Detect which cell encompasses the target text, then output its [X, Y] center coordinate. 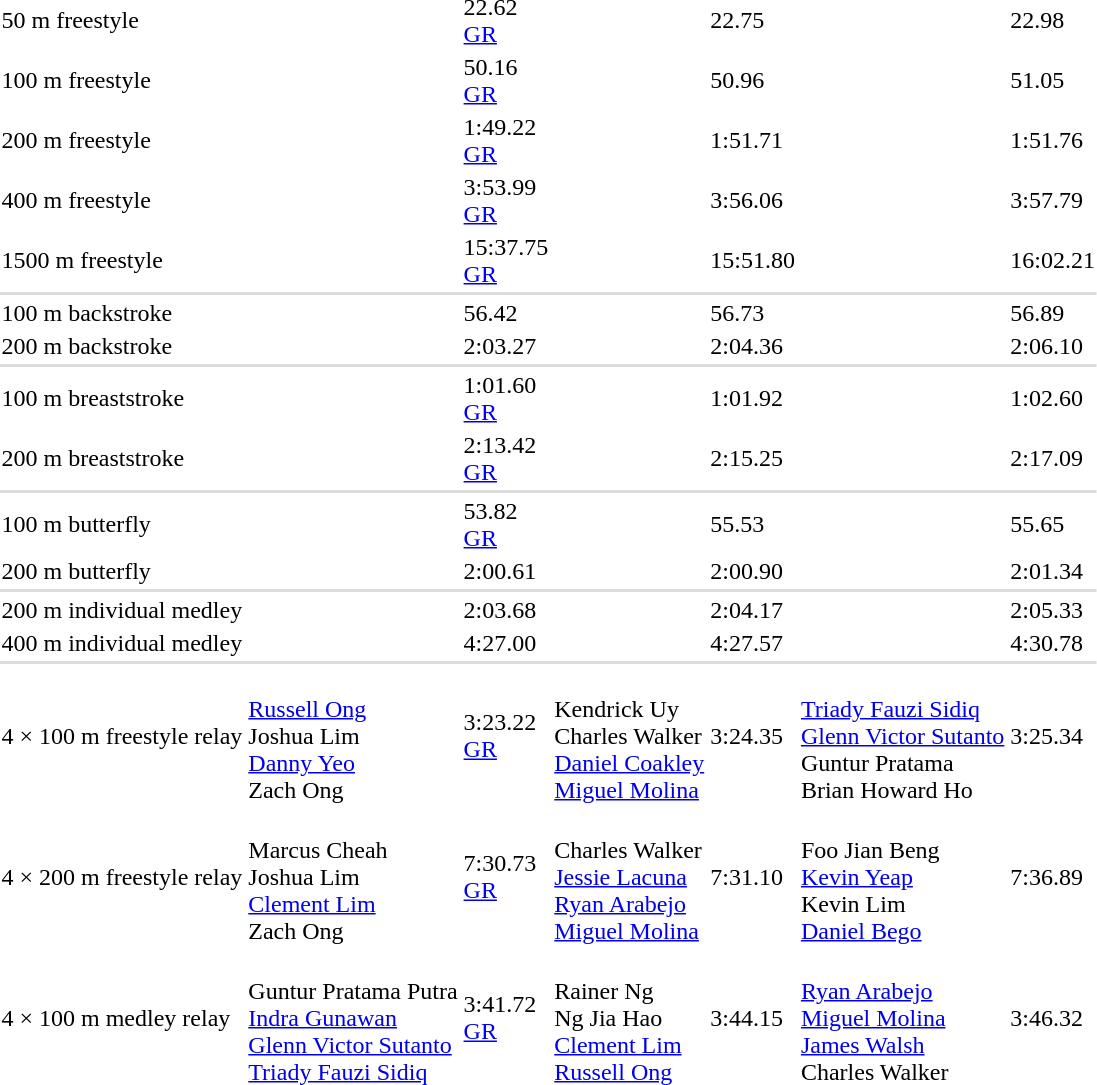
2:01.34 [1053, 571]
2:03.27 [506, 346]
4:30.78 [1053, 643]
Russell Ong Joshua Lim Danny Yeo Zach Ong [353, 736]
15:51.80 [753, 260]
7:31.10 [753, 877]
2:17.09 [1053, 458]
1:51.76 [1053, 140]
2:06.10 [1053, 346]
50.96 [753, 80]
2:15.25 [753, 458]
50.16 GR [506, 80]
55.53 [753, 524]
2:04.36 [753, 346]
56.89 [1053, 313]
1:01.92 [753, 398]
Kendrick UyCharles WalkerDaniel CoakleyMiguel Molina [630, 736]
7:36.89 [1053, 877]
200 m breaststroke [122, 458]
100 m freestyle [122, 80]
Marcus Cheah Joshua Lim Clement Lim Zach Ong [353, 877]
100 m butterfly [122, 524]
2:00.90 [753, 571]
55.65 [1053, 524]
1:01.60 GR [506, 398]
3:24.35 [753, 736]
2:04.17 [753, 610]
2:00.61 [506, 571]
2:13.42 GR [506, 458]
15:37.75 GR [506, 260]
1500 m freestyle [122, 260]
4 × 100 m freestyle relay [122, 736]
7:30.73 GR [506, 877]
16:02.21 [1053, 260]
51.05 [1053, 80]
1:51.71 [753, 140]
400 m freestyle [122, 200]
3:53.99 GR [506, 200]
Triady Fauzi SidiqGlenn Victor SutantoGuntur PratamaBrian Howard Ho [902, 736]
200 m backstroke [122, 346]
2:05.33 [1053, 610]
2:03.68 [506, 610]
4:27.00 [506, 643]
100 m backstroke [122, 313]
200 m freestyle [122, 140]
Charles WalkerJessie Lacuna Ryan Arabejo Miguel Molina [630, 877]
400 m individual medley [122, 643]
3:57.79 [1053, 200]
3:23.22 GR [506, 736]
3:25.34 [1053, 736]
56.73 [753, 313]
Foo Jian BengKevin Yeap Kevin Lim Daniel Bego [902, 877]
4 × 200 m freestyle relay [122, 877]
200 m individual medley [122, 610]
4:27.57 [753, 643]
200 m butterfly [122, 571]
1:02.60 [1053, 398]
53.82 GR [506, 524]
1:49.22 GR [506, 140]
100 m breaststroke [122, 398]
3:56.06 [753, 200]
56.42 [506, 313]
